Extract the [X, Y] coordinate from the center of the cell holding the provided text.  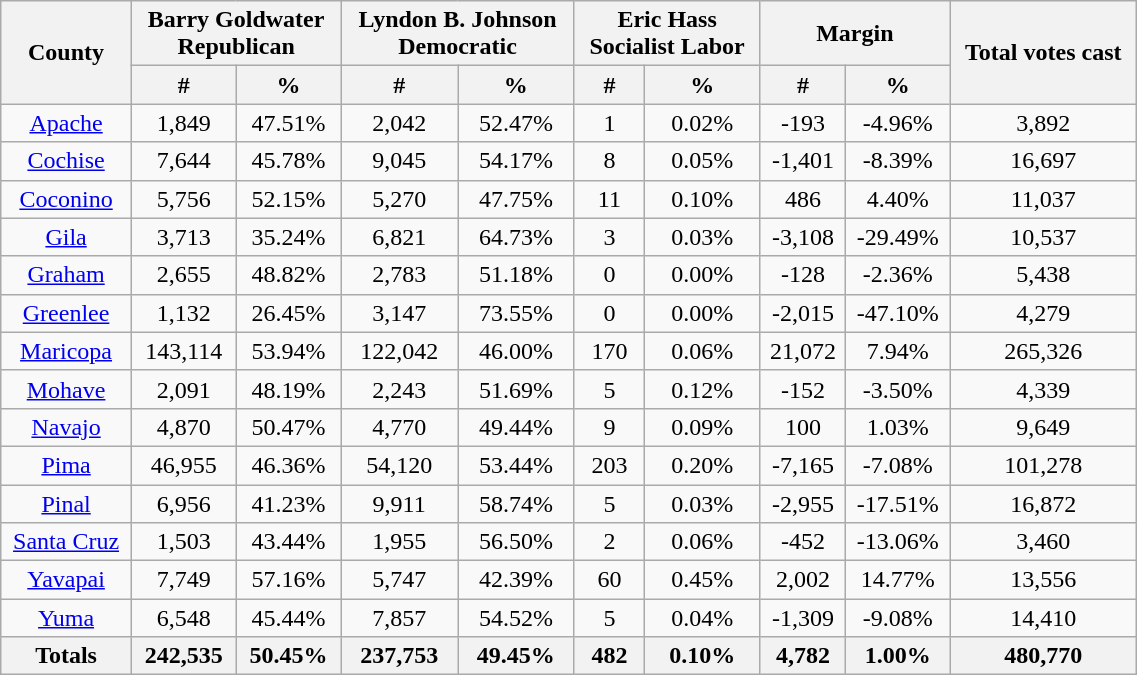
52.15% [288, 199]
7,749 [184, 580]
58.74% [516, 503]
Barry GoldwaterRepublican [236, 34]
3,892 [1044, 123]
5,747 [400, 580]
11,037 [1044, 199]
0.05% [702, 161]
6,821 [400, 237]
5,270 [400, 199]
Yuma [66, 618]
Cochise [66, 161]
13,556 [1044, 580]
2 [609, 542]
54.17% [516, 161]
-193 [803, 123]
3,147 [400, 313]
2,091 [184, 389]
Yavapai [66, 580]
47.51% [288, 123]
Mohave [66, 389]
-7,165 [803, 465]
41.23% [288, 503]
49.45% [516, 656]
57.16% [288, 580]
49.44% [516, 427]
0.12% [702, 389]
54,120 [400, 465]
-128 [803, 275]
26.45% [288, 313]
-2,015 [803, 313]
48.19% [288, 389]
482 [609, 656]
3,460 [1044, 542]
237,753 [400, 656]
-1,309 [803, 618]
56.50% [516, 542]
7.94% [898, 351]
Margin [855, 34]
10,537 [1044, 237]
Maricopa [66, 351]
-47.10% [898, 313]
Santa Cruz [66, 542]
Coconino [66, 199]
60 [609, 580]
9 [609, 427]
1,132 [184, 313]
54.52% [516, 618]
Graham [66, 275]
6,548 [184, 618]
100 [803, 427]
Pinal [66, 503]
242,535 [184, 656]
143,114 [184, 351]
21,072 [803, 351]
7,857 [400, 618]
0.09% [702, 427]
9,911 [400, 503]
46.36% [288, 465]
53.44% [516, 465]
Eric HassSocialist Labor [667, 34]
-1,401 [803, 161]
50.45% [288, 656]
County [66, 52]
45.44% [288, 618]
1,503 [184, 542]
0.04% [702, 618]
Lyndon B. JohnsonDemocratic [458, 34]
43.44% [288, 542]
1.03% [898, 427]
64.73% [516, 237]
486 [803, 199]
4,339 [1044, 389]
35.24% [288, 237]
2,002 [803, 580]
-17.51% [898, 503]
Navajo [66, 427]
8 [609, 161]
Total votes cast [1044, 52]
-29.49% [898, 237]
5,756 [184, 199]
480,770 [1044, 656]
11 [609, 199]
16,872 [1044, 503]
46,955 [184, 465]
6,956 [184, 503]
101,278 [1044, 465]
Totals [66, 656]
1 [609, 123]
4,870 [184, 427]
1.00% [898, 656]
9,649 [1044, 427]
4,782 [803, 656]
5,438 [1044, 275]
46.00% [516, 351]
51.18% [516, 275]
2,042 [400, 123]
7,644 [184, 161]
203 [609, 465]
4,770 [400, 427]
-2.36% [898, 275]
9,045 [400, 161]
-9.08% [898, 618]
1,955 [400, 542]
122,042 [400, 351]
-152 [803, 389]
2,655 [184, 275]
-3.50% [898, 389]
Greenlee [66, 313]
50.47% [288, 427]
2,783 [400, 275]
-2,955 [803, 503]
Apache [66, 123]
16,697 [1044, 161]
-4.96% [898, 123]
-3,108 [803, 237]
0.20% [702, 465]
53.94% [288, 351]
45.78% [288, 161]
-7.08% [898, 465]
52.47% [516, 123]
265,326 [1044, 351]
2,243 [400, 389]
4.40% [898, 199]
Pima [66, 465]
-13.06% [898, 542]
14,410 [1044, 618]
170 [609, 351]
-452 [803, 542]
-8.39% [898, 161]
Gila [66, 237]
47.75% [516, 199]
1,849 [184, 123]
3,713 [184, 237]
4,279 [1044, 313]
51.69% [516, 389]
0.45% [702, 580]
42.39% [516, 580]
48.82% [288, 275]
3 [609, 237]
73.55% [516, 313]
14.77% [898, 580]
0.02% [702, 123]
